From the cell containing the given text, extract its center point as [x, y] coordinate. 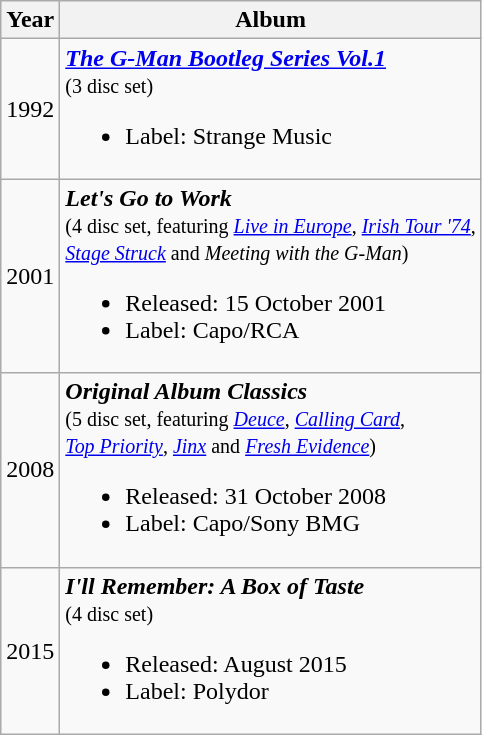
2008 [30, 470]
2001 [30, 276]
Album [271, 20]
The G-Man Bootleg Series Vol.1 (3 disc set)Label: Strange Music [271, 109]
2015 [30, 650]
1992 [30, 109]
I'll Remember: A Box of Taste (4 disc set)Released: August 2015Label: Polydor [271, 650]
Year [30, 20]
